For the text-containing cell, return its midpoint in (X, Y) coordinate format. 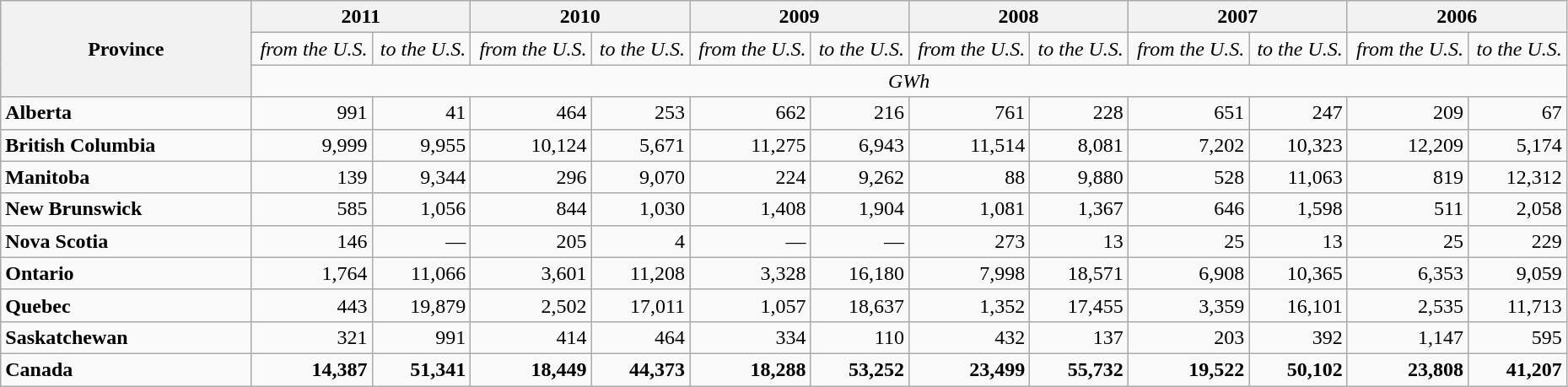
253 (641, 113)
3,328 (751, 273)
41 (422, 113)
1,408 (751, 209)
11,066 (422, 273)
18,571 (1080, 273)
11,063 (1299, 177)
646 (1188, 209)
146 (312, 241)
528 (1188, 177)
11,514 (968, 145)
41,207 (1518, 369)
67 (1518, 113)
247 (1299, 113)
3,359 (1188, 305)
2010 (580, 17)
Manitoba (127, 177)
5,174 (1518, 145)
511 (1407, 209)
8,081 (1080, 145)
844 (531, 209)
Canada (127, 369)
1,147 (1407, 337)
1,764 (312, 273)
12,209 (1407, 145)
17,011 (641, 305)
44,373 (641, 369)
137 (1080, 337)
1,081 (968, 209)
2009 (800, 17)
1,056 (422, 209)
9,262 (860, 177)
1,030 (641, 209)
662 (751, 113)
9,344 (422, 177)
2006 (1457, 17)
110 (860, 337)
Quebec (127, 305)
50,102 (1299, 369)
9,880 (1080, 177)
55,732 (1080, 369)
1,367 (1080, 209)
18,288 (751, 369)
Saskatchewan (127, 337)
23,499 (968, 369)
273 (968, 241)
Nova Scotia (127, 241)
11,713 (1518, 305)
53,252 (860, 369)
16,101 (1299, 305)
12,312 (1518, 177)
296 (531, 177)
9,955 (422, 145)
651 (1188, 113)
761 (968, 113)
17,455 (1080, 305)
1,904 (860, 209)
585 (312, 209)
Ontario (127, 273)
88 (968, 177)
432 (968, 337)
819 (1407, 177)
19,879 (422, 305)
1,057 (751, 305)
GWh (909, 81)
New Brunswick (127, 209)
9,059 (1518, 273)
2007 (1237, 17)
4 (641, 241)
18,637 (860, 305)
209 (1407, 113)
14,387 (312, 369)
5,671 (641, 145)
7,202 (1188, 145)
7,998 (968, 273)
321 (312, 337)
10,365 (1299, 273)
229 (1518, 241)
2011 (361, 17)
2,535 (1407, 305)
18,449 (531, 369)
11,208 (641, 273)
6,353 (1407, 273)
1,352 (968, 305)
595 (1518, 337)
10,124 (531, 145)
23,808 (1407, 369)
2,058 (1518, 209)
443 (312, 305)
334 (751, 337)
British Columbia (127, 145)
216 (860, 113)
203 (1188, 337)
3,601 (531, 273)
6,943 (860, 145)
9,999 (312, 145)
414 (531, 337)
205 (531, 241)
2008 (1018, 17)
10,323 (1299, 145)
51,341 (422, 369)
224 (751, 177)
392 (1299, 337)
19,522 (1188, 369)
16,180 (860, 273)
139 (312, 177)
1,598 (1299, 209)
9,070 (641, 177)
Province (127, 49)
228 (1080, 113)
6,908 (1188, 273)
11,275 (751, 145)
Alberta (127, 113)
2,502 (531, 305)
